Search for the cell housing the specified text and yield its (X, Y) center coordinate. 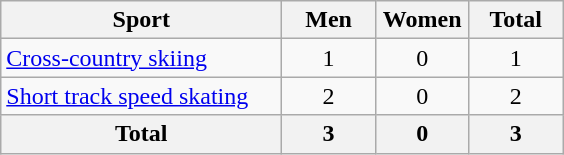
Sport (142, 20)
Women (422, 20)
Cross-country skiing (142, 58)
Men (329, 20)
Short track speed skating (142, 96)
